Output the (X, Y) coordinate of the center of the cell containing the given text.  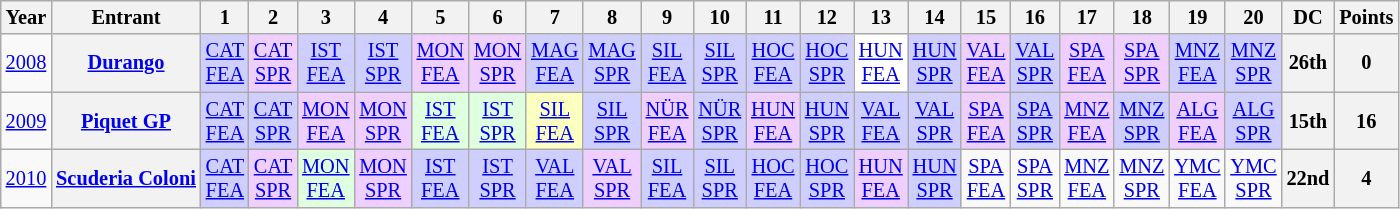
19 (1197, 17)
Durango (126, 63)
NÜRSPR (720, 121)
DC (1308, 17)
Points (1366, 17)
MAGFEA (554, 63)
2010 (26, 178)
Entrant (126, 17)
Piquet GP (126, 121)
0 (1366, 63)
NÜRFEA (668, 121)
9 (668, 17)
7 (554, 17)
15 (986, 17)
20 (1253, 17)
8 (612, 17)
1 (225, 17)
26th (1308, 63)
2008 (26, 63)
5 (440, 17)
YMCSPR (1253, 178)
6 (498, 17)
11 (773, 17)
17 (1086, 17)
2 (273, 17)
Year (26, 17)
10 (720, 17)
12 (827, 17)
MAGSPR (612, 63)
18 (1142, 17)
ALGFEA (1197, 121)
ALGSPR (1253, 121)
15th (1308, 121)
YMCFEA (1197, 178)
Scuderia Coloni (126, 178)
22nd (1308, 178)
13 (881, 17)
14 (935, 17)
2009 (26, 121)
3 (326, 17)
